Return (x, y) of the center of cell containing provided text 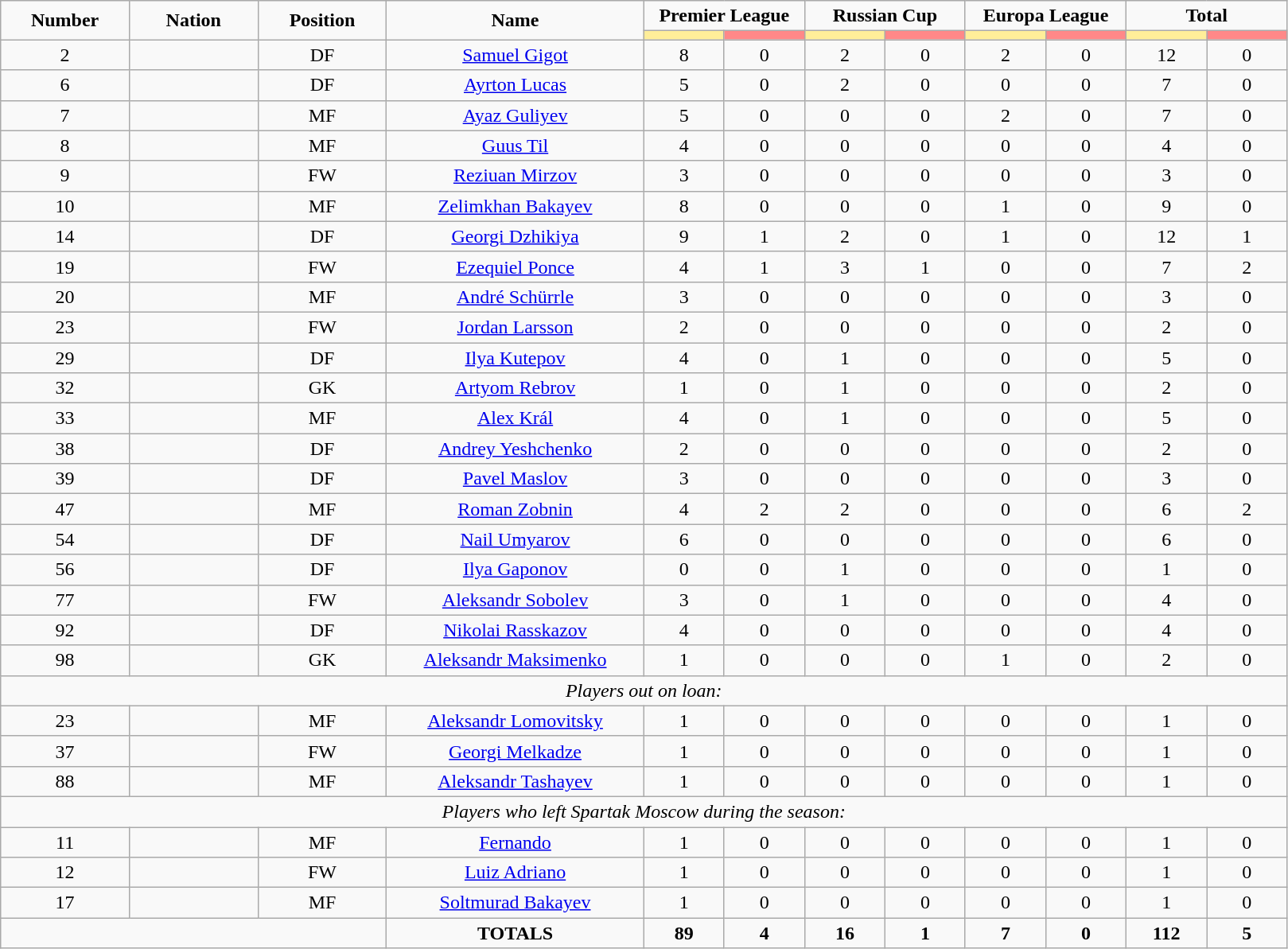
Ilya Kutepov (516, 357)
Reziuan Mirzov (516, 176)
88 (65, 781)
Position (322, 21)
Roman Zobnin (516, 509)
Nail Umyarov (516, 539)
16 (845, 933)
32 (65, 388)
Georgi Dzhikiya (516, 236)
Ezequiel Ponce (516, 266)
17 (65, 903)
98 (65, 660)
Alex Král (516, 418)
Premier League (724, 16)
Number (65, 21)
37 (65, 751)
19 (65, 266)
Georgi Melkadze (516, 751)
Aleksandr Maksimenko (516, 660)
112 (1166, 933)
Andrey Yeshchenko (516, 449)
10 (65, 206)
39 (65, 479)
56 (65, 570)
14 (65, 236)
Aleksandr Lomovitsky (516, 721)
Luiz Adriano (516, 873)
Europa League (1045, 16)
54 (65, 539)
Guus Til (516, 146)
Players who left Spartak Moscow during the season: (644, 811)
Nation (193, 21)
Jordan Larsson (516, 327)
Soltmurad Bakayev (516, 903)
Russian Cup (885, 16)
TOTALS (516, 933)
Aleksandr Tashayev (516, 781)
Ilya Gaponov (516, 570)
33 (65, 418)
47 (65, 509)
Pavel Maslov (516, 479)
11 (65, 842)
89 (684, 933)
20 (65, 297)
29 (65, 357)
André Schürrle (516, 297)
Ayaz Guliyev (516, 115)
Players out on loan: (644, 690)
77 (65, 600)
Zelimkhan Bakayev (516, 206)
Total (1207, 16)
Artyom Rebrov (516, 388)
92 (65, 630)
Ayrton Lucas (516, 85)
Aleksandr Sobolev (516, 600)
Name (516, 21)
Samuel Gigot (516, 55)
Fernando (516, 842)
38 (65, 449)
Nikolai Rasskazov (516, 630)
